For the text-containing cell, return its midpoint in (X, Y) coordinate format. 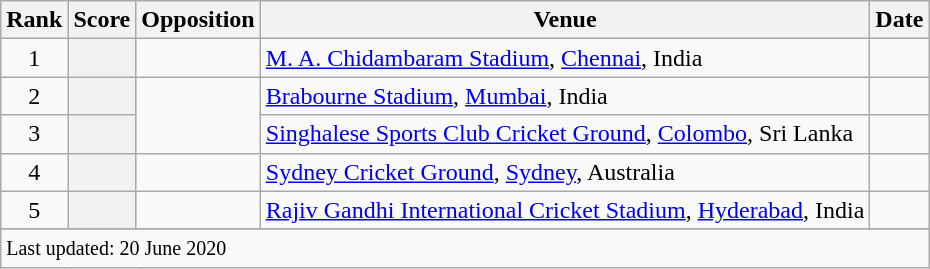
Venue (565, 20)
Singhalese Sports Club Cricket Ground, Colombo, Sri Lanka (565, 134)
M. A. Chidambaram Stadium, Chennai, India (565, 58)
Rajiv Gandhi International Cricket Stadium, Hyderabad, India (565, 210)
Last updated: 20 June 2020 (465, 248)
Sydney Cricket Ground, Sydney, Australia (565, 172)
3 (34, 134)
2 (34, 96)
Opposition (198, 20)
Date (900, 20)
Score (102, 20)
4 (34, 172)
Brabourne Stadium, Mumbai, India (565, 96)
1 (34, 58)
Rank (34, 20)
5 (34, 210)
